Provide the [x, y] coordinate of the cell's center where the given text is located.  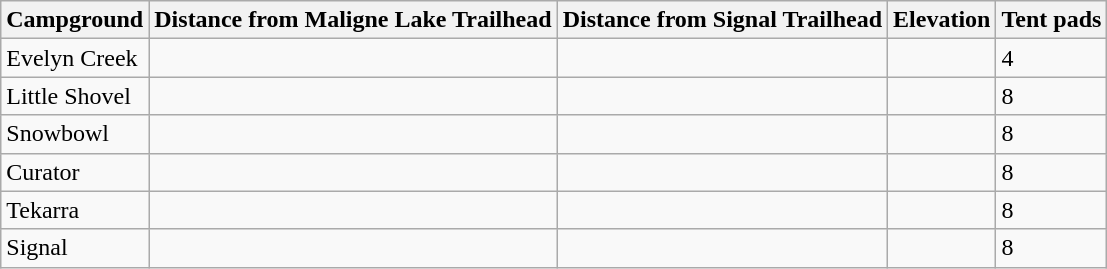
4 [1052, 58]
Tekarra [75, 210]
Little Shovel [75, 96]
Campground [75, 20]
Snowbowl [75, 134]
Signal [75, 248]
Elevation [942, 20]
Distance from Maligne Lake Trailhead [353, 20]
Tent pads [1052, 20]
Evelyn Creek [75, 58]
Curator [75, 172]
Distance from Signal Trailhead [722, 20]
